Output the [x, y] coordinate of the center of the cell containing the given text.  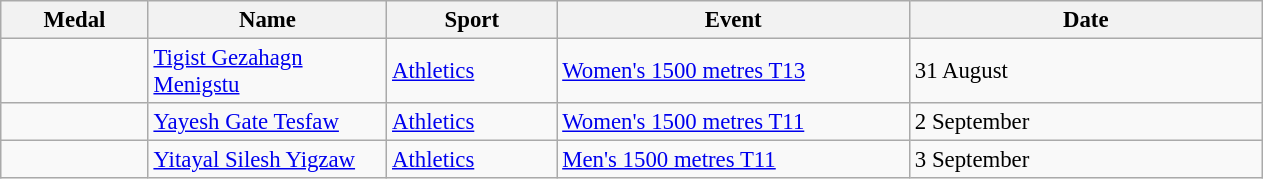
2 September [1086, 122]
Sport [472, 20]
Event [734, 20]
Women's 1500 metres T11 [734, 122]
Name [268, 20]
Women's 1500 metres T13 [734, 72]
Yitayal Silesh Yigzaw [268, 160]
Medal [74, 20]
3 September [1086, 160]
Date [1086, 20]
Tigist Gezahagn Menigstu [268, 72]
Men's 1500 metres T11 [734, 160]
31 August [1086, 72]
Yayesh Gate Tesfaw [268, 122]
